For the text-containing cell, return its midpoint in (x, y) coordinate format. 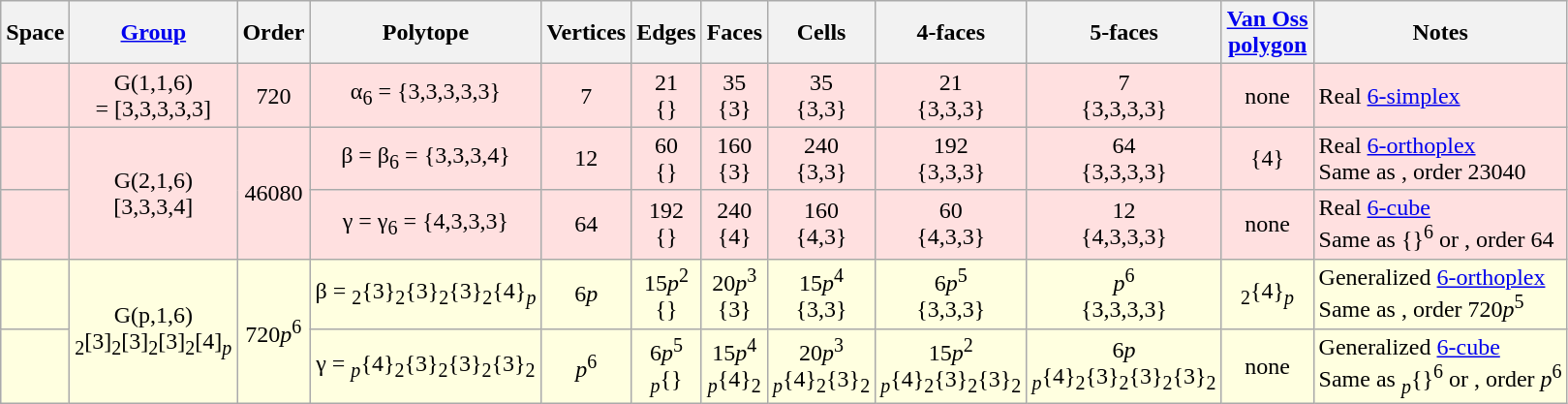
Real 6-simplex (1440, 95)
15p4 {3,3} (821, 294)
G(p,1,6)2[3]2[3]2[3]2[4]p (153, 331)
240{4} (734, 225)
720p6 (273, 331)
Real 6-cubeSame as {}6 or , order 64 (1440, 225)
720 (273, 95)
γ = γ6 = {4,3,3,3} (426, 225)
α6 = {3,3,3,3,3} (426, 95)
6pp{4}2{3}2{3}2{3}2 (1123, 366)
Generalized 6-orthoplexSame as , order 720p5 (1440, 294)
64 (587, 225)
7{3,3,3,3} (1123, 95)
Group (153, 33)
15p2{} (666, 294)
12 (587, 159)
Vertices (587, 33)
β = 2{3}2{3}2{3}2{4}p (426, 294)
{4} (1267, 159)
Notes (1440, 33)
60{} (666, 159)
6p5p{} (666, 366)
Faces (734, 33)
p6{3,3,3,3} (1123, 294)
Polytope (426, 33)
192{3,3,3} (951, 159)
Generalized 6-cubeSame as p{}6 or , order p6 (1440, 366)
12{4,3,3,3} (1123, 225)
β = β6 = {3,3,3,4} (426, 159)
15p4p{4}2 (734, 366)
Edges (666, 33)
160{4,3} (821, 225)
5-faces (1123, 33)
Order (273, 33)
Cells (821, 33)
2{4}p (1267, 294)
21{} (666, 95)
160{3} (734, 159)
Space (35, 33)
7 (587, 95)
35{3} (734, 95)
15p2p{4}2{3}2{3}2 (951, 366)
6p5{3,3,3} (951, 294)
G(1,1,6)= [3,3,3,3,3] (153, 95)
46080 (273, 194)
35{3,3} (821, 95)
60{4,3,3} (951, 225)
21{3,3,3} (951, 95)
p6 (587, 366)
20p3{3} (734, 294)
Real 6-orthoplexSame as , order 23040 (1440, 159)
γ = p{4}2{3}2{3}2{3}2 (426, 366)
192{} (666, 225)
20p3p{4}2{3}2 (821, 366)
Van Osspolygon (1267, 33)
64{3,3,3,3} (1123, 159)
6p (587, 294)
240{3,3} (821, 159)
4-faces (951, 33)
G(2,1,6)[3,3,3,4] (153, 194)
